For the text-containing cell, return its midpoint in (X, Y) coordinate format. 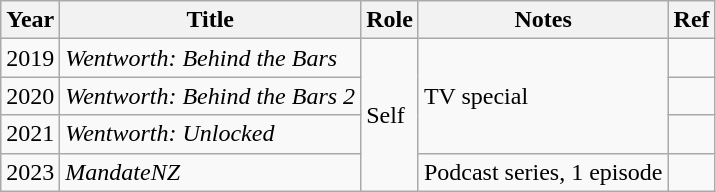
Wentworth: Behind the Bars 2 (210, 96)
2023 (30, 172)
Self (390, 115)
Title (210, 20)
MandateNZ (210, 172)
Year (30, 20)
TV special (543, 96)
Notes (543, 20)
2019 (30, 58)
Ref (692, 20)
2021 (30, 134)
Wentworth: Behind the Bars (210, 58)
2020 (30, 96)
Podcast series, 1 episode (543, 172)
Wentworth: Unlocked (210, 134)
Role (390, 20)
